Provide the (X, Y) coordinate of the cell's center where the given text is located.  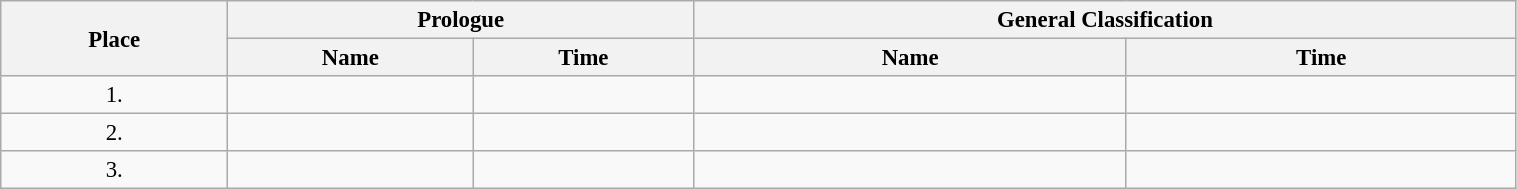
Prologue (461, 20)
2. (114, 133)
1. (114, 95)
Place (114, 38)
3. (114, 170)
General Classification (1105, 20)
